Return (x, y) of the center of cell containing provided text 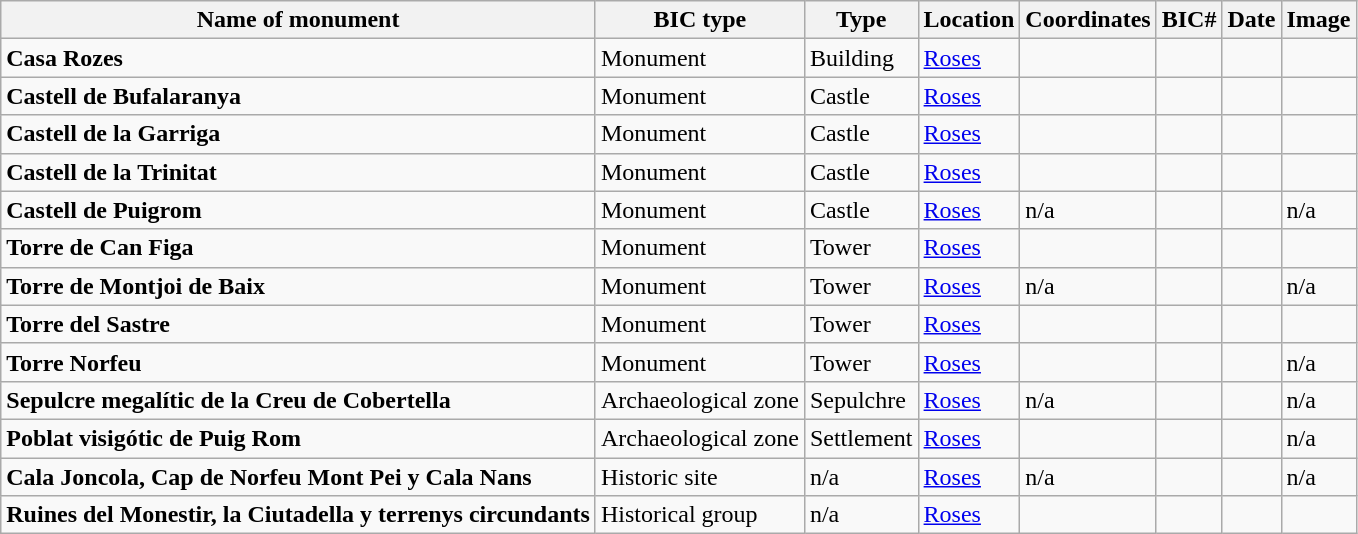
Ruines del Monestir, la Ciutadella y terrenys circundants (298, 515)
Sepulchre (861, 400)
Cala Joncola, Cap de Norfeu Mont Pei y Cala Nans (298, 477)
Torre Norfeu (298, 362)
Coordinates (1088, 20)
Castell de la Garriga (298, 134)
Poblat visigótic de Puig Rom (298, 438)
Date (1252, 20)
Historical group (700, 515)
Torre de Montjoi de Baix (298, 286)
Castell de Puigrom (298, 210)
Sepulcre megalític de la Creu de Cobertella (298, 400)
Settlement (861, 438)
Castell de la Trinitat (298, 172)
Torre de Can Figa (298, 248)
BIC# (1189, 20)
Historic site (700, 477)
Torre del Sastre (298, 324)
Casa Rozes (298, 58)
Location (969, 20)
Type (861, 20)
Castell de Bufalaranya (298, 96)
Image (1318, 20)
Building (861, 58)
BIC type (700, 20)
Name of monument (298, 20)
